Find where the given text appears and provide that cell's center as [X, Y] coordinate. 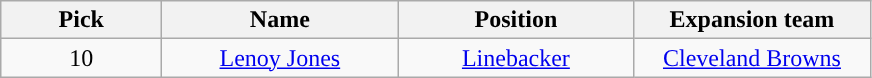
Cleveland Browns [752, 58]
Position [516, 20]
Lenoy Jones [280, 58]
Name [280, 20]
Expansion team [752, 20]
10 [82, 58]
Pick [82, 20]
Linebacker [516, 58]
